Return the (X, Y) coordinate for the center point of the cell that contains the specified text.  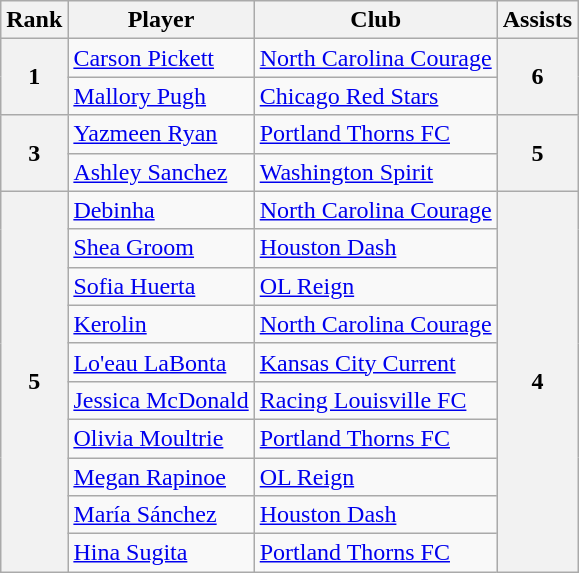
4 (537, 382)
Rank (34, 20)
Player (161, 20)
Shea Groom (161, 248)
Chicago Red Stars (376, 96)
Ashley Sanchez (161, 172)
Assists (537, 20)
Lo'eau LaBonta (161, 362)
Washington Spirit (376, 172)
María Sánchez (161, 515)
6 (537, 77)
Olivia Moultrie (161, 438)
Kerolin (161, 324)
Jessica McDonald (161, 400)
Club (376, 20)
Hina Sugita (161, 553)
Kansas City Current (376, 362)
Carson Pickett (161, 58)
Racing Louisville FC (376, 400)
Megan Rapinoe (161, 477)
Mallory Pugh (161, 96)
Debinha (161, 210)
3 (34, 153)
Yazmeen Ryan (161, 134)
Sofia Huerta (161, 286)
1 (34, 77)
